Detect which cell encompasses the target text, then output its (x, y) center coordinate. 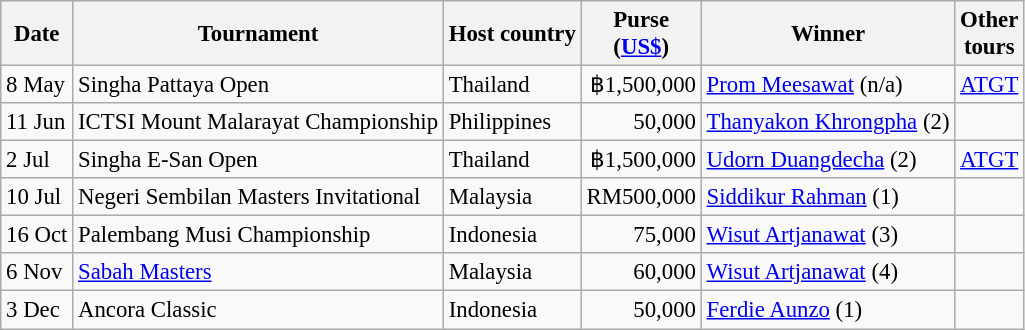
Udorn Duangdecha (2) (828, 160)
75,000 (641, 235)
Prom Meesawat (n/a) (828, 85)
Wisut Artjanawat (4) (828, 273)
10 Jul (37, 197)
Siddikur Rahman (1) (828, 197)
Purse(US$) (641, 34)
16 Oct (37, 235)
ICTSI Mount Malarayat Championship (258, 122)
Thanyakon Khrongpha (2) (828, 122)
Wisut Artjanawat (3) (828, 235)
Sabah Masters (258, 273)
Ancora Classic (258, 310)
3 Dec (37, 310)
Singha Pattaya Open (258, 85)
Philippines (512, 122)
8 May (37, 85)
Singha E-San Open (258, 160)
Ferdie Aunzo (1) (828, 310)
RM500,000 (641, 197)
Tournament (258, 34)
Palembang Musi Championship (258, 235)
2 Jul (37, 160)
60,000 (641, 273)
Othertours (990, 34)
Host country (512, 34)
Date (37, 34)
6 Nov (37, 273)
Winner (828, 34)
11 Jun (37, 122)
Negeri Sembilan Masters Invitational (258, 197)
